Output the (X, Y) coordinate of the center of the cell containing the given text.  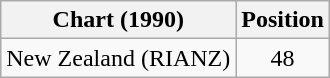
New Zealand (RIANZ) (118, 58)
48 (283, 58)
Position (283, 20)
Chart (1990) (118, 20)
